Pinpoint the cell where the given text exists, returning its (X, Y) midpoint coordinate. 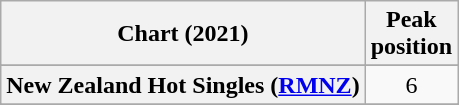
Peakposition (411, 34)
New Zealand Hot Singles (RMNZ) (183, 85)
Chart (2021) (183, 34)
6 (411, 85)
